Output the (X, Y) coordinate of the center of the cell containing the given text.  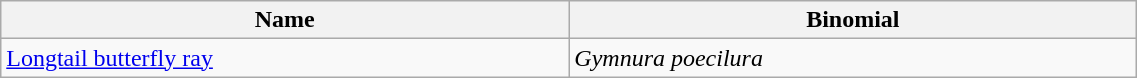
Binomial (853, 20)
Longtail butterfly ray (285, 58)
Name (285, 20)
Gymnura poecilura (853, 58)
